Search for the cell housing the specified text and yield its [X, Y] center coordinate. 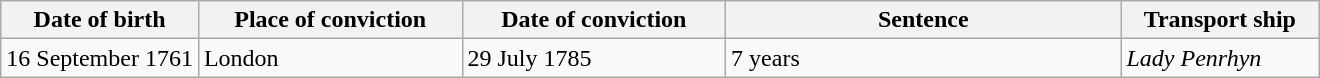
Sentence [924, 20]
Transport ship [1220, 20]
Date of conviction [594, 20]
7 years [924, 58]
Date of birth [100, 20]
29 July 1785 [594, 58]
Lady Penrhyn [1220, 58]
London [330, 58]
16 September 1761 [100, 58]
Place of conviction [330, 20]
